Output the (X, Y) coordinate of the center of the cell containing the given text.  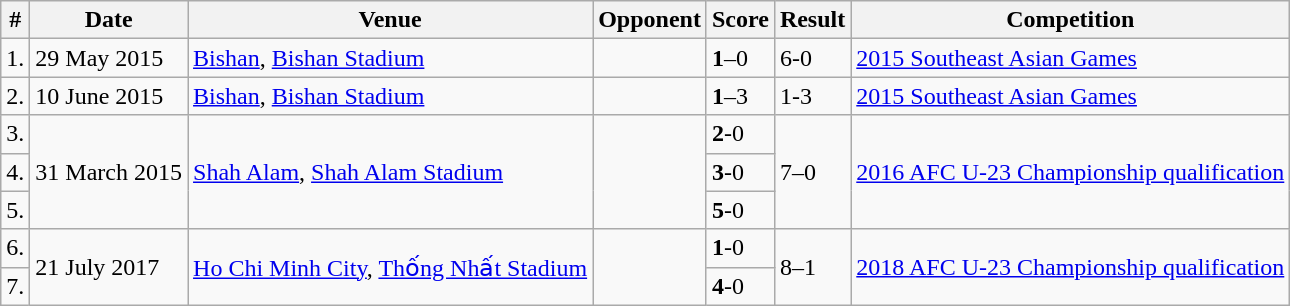
Date (109, 20)
31 March 2015 (109, 172)
6. (16, 248)
4. (16, 172)
1–3 (740, 96)
Shah Alam, Shah Alam Stadium (390, 172)
Score (740, 20)
2016 AFC U-23 Championship qualification (1070, 172)
29 May 2015 (109, 58)
2018 AFC U-23 Championship qualification (1070, 267)
7–0 (812, 172)
1-3 (812, 96)
21 July 2017 (109, 267)
Competition (1070, 20)
Venue (390, 20)
3-0 (740, 172)
1. (16, 58)
6-0 (812, 58)
# (16, 20)
Opponent (650, 20)
Result (812, 20)
8–1 (812, 267)
3. (16, 134)
1–0 (740, 58)
2-0 (740, 134)
1-0 (740, 248)
Ho Chi Minh City, Thống Nhất Stadium (390, 267)
5-0 (740, 210)
4-0 (740, 286)
5. (16, 210)
10 June 2015 (109, 96)
7. (16, 286)
2. (16, 96)
